Scan for the cell matching the given text and deliver its (x, y) coordinate at center. 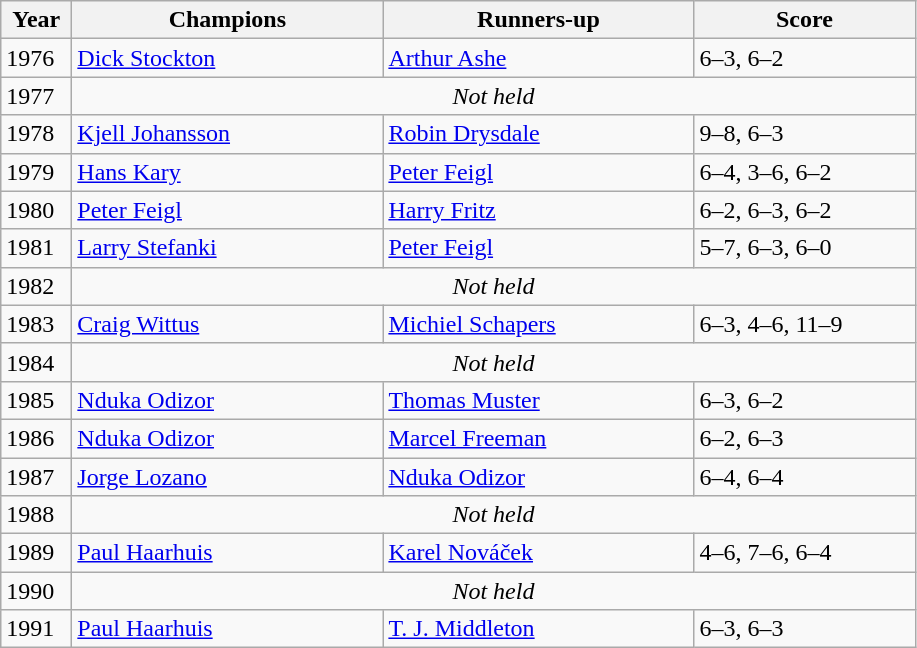
1988 (36, 515)
T. J. Middleton (538, 629)
1978 (36, 134)
Marcel Freeman (538, 438)
1982 (36, 286)
1979 (36, 172)
Craig Wittus (228, 324)
Kjell Johansson (228, 134)
Champions (228, 20)
Dick Stockton (228, 58)
Michiel Schapers (538, 324)
Harry Fritz (538, 210)
1989 (36, 553)
Jorge Lozano (228, 477)
1981 (36, 248)
1986 (36, 438)
Score (804, 20)
1977 (36, 96)
6–3, 6–3 (804, 629)
6–2, 6–3, 6–2 (804, 210)
1985 (36, 400)
6–2, 6–3 (804, 438)
1976 (36, 58)
Larry Stefanki (228, 248)
Karel Nováček (538, 553)
Year (36, 20)
6–4, 3–6, 6–2 (804, 172)
Arthur Ashe (538, 58)
5–7, 6–3, 6–0 (804, 248)
9–8, 6–3 (804, 134)
1990 (36, 591)
1984 (36, 362)
1980 (36, 210)
6–4, 6–4 (804, 477)
1987 (36, 477)
Runners-up (538, 20)
1983 (36, 324)
1991 (36, 629)
Hans Kary (228, 172)
4–6, 7–6, 6–4 (804, 553)
6–3, 4–6, 11–9 (804, 324)
Robin Drysdale (538, 134)
Thomas Muster (538, 400)
